Search for the cell housing the specified text and yield its (x, y) center coordinate. 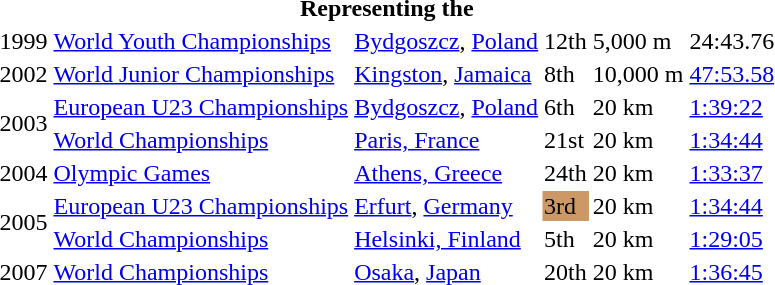
24th (566, 173)
21st (566, 140)
6th (566, 107)
World Junior Championships (201, 74)
Kingston, Jamaica (446, 74)
10,000 m (638, 74)
Erfurt, Germany (446, 206)
Helsinki, Finland (446, 239)
Paris, France (446, 140)
3rd (566, 206)
5th (566, 239)
5,000 m (638, 41)
Olympic Games (201, 173)
World Youth Championships (201, 41)
Athens, Greece (446, 173)
12th (566, 41)
8th (566, 74)
